Locate the cell with the specified text and output its [x, y] center coordinate. 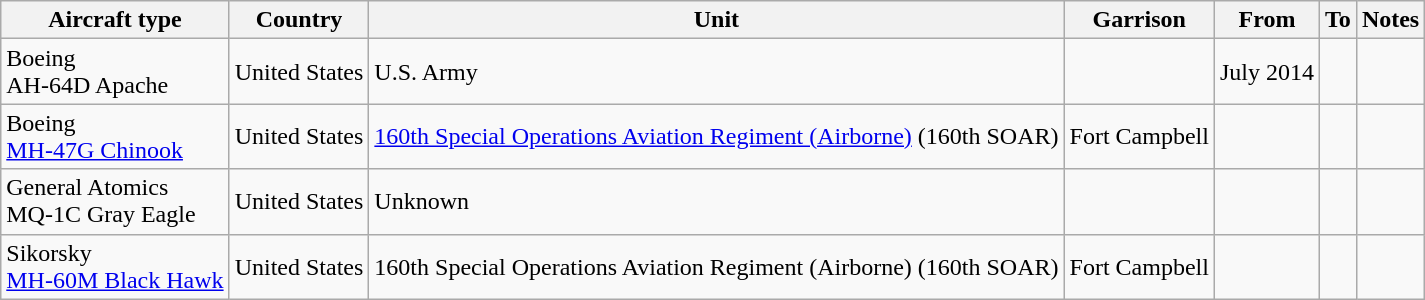
BoeingMH-47G Chinook [115, 136]
Unknown [716, 202]
U.S. Army [716, 72]
BoeingAH-64D Apache [115, 72]
General AtomicsMQ-1C Gray Eagle [115, 202]
Aircraft type [115, 20]
Country [299, 20]
Unit [716, 20]
SikorskyMH-60M Black Hawk [115, 266]
To [1338, 20]
Garrison [1139, 20]
July 2014 [1266, 72]
From [1266, 20]
Notes [1390, 20]
